Capture the cell that displays the provided text and extract its [x, y] central coordinate. 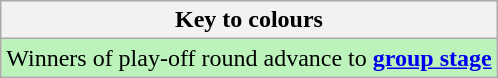
Key to colours [249, 20]
Winners of play-off round advance to group stage [249, 58]
